For the text-containing cell, return its midpoint in [X, Y] coordinate format. 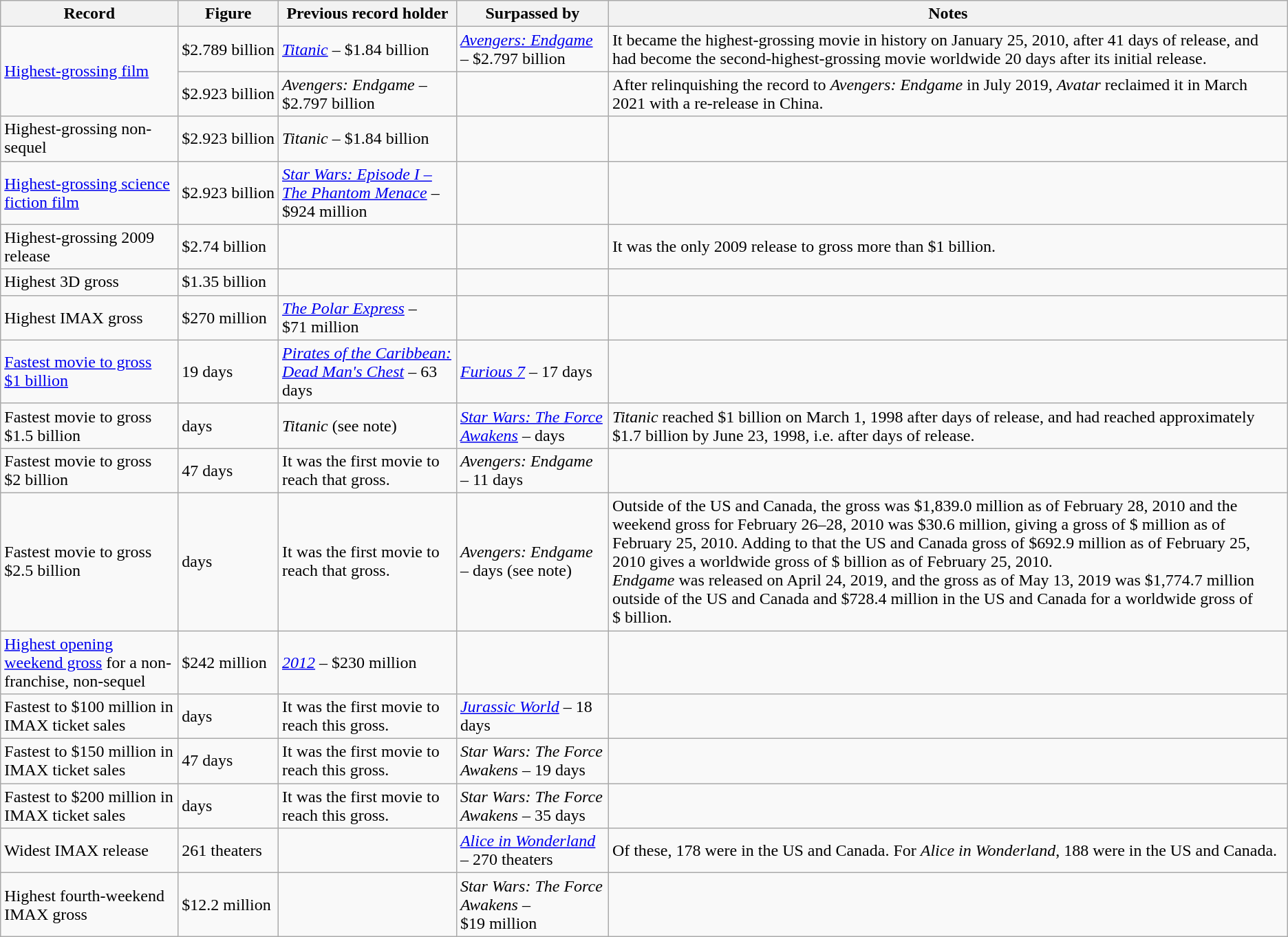
Highest-grossing 2009 release [89, 246]
Notes [948, 14]
Highest opening weekend gross for a non-franchise, non-sequel [89, 662]
$270 million [228, 318]
Of these, 178 were in the US and Canada. For Alice in Wonderland, 188 were in the US and Canada. [948, 850]
$242 million [228, 662]
Furious 7 – 17 days [533, 371]
Alice in Wonderland – 270 theaters [533, 850]
It was the only 2009 release to gross more than $1 billion. [948, 246]
Highest 3D gross [89, 282]
The Polar Express – $71 million [367, 318]
Pirates of the Caribbean: Dead Man's Chest – 63 days [367, 371]
After relinquishing the record to Avengers: Endgame in July 2019, Avatar reclaimed it in March 2021 with a re-release in China. [948, 94]
Fastest movie to gross $1.5 billion [89, 425]
Highest fourth-weekend IMAX gross [89, 905]
Figure [228, 14]
Star Wars: The Force Awakens – $19 million [533, 905]
Star Wars: The Force Awakens – days [533, 425]
Star Wars: Episode I – The Phantom Menace – $924 million [367, 193]
Fastest movie to gross $1 billion [89, 371]
Highest-grossing science fiction film [89, 193]
Titanic (see note) [367, 425]
Previous record holder [367, 14]
Surpassed by [533, 14]
Fastest to $200 million in IMAX ticket sales [89, 806]
Highest IMAX gross [89, 318]
$2.789 billion [228, 50]
Star Wars: The Force Awakens – 35 days [533, 806]
Fastest to $100 million in IMAX ticket sales [89, 717]
Jurassic World – 18 days [533, 717]
Record [89, 14]
19 days [228, 371]
2012 – $230 million [367, 662]
Fastest movie to gross $2.5 billion [89, 561]
Star Wars: The Force Awakens – 19 days [533, 761]
Avengers: Endgame – 11 days [533, 471]
$12.2 million [228, 905]
$1.35 billion [228, 282]
Fastest movie to gross $2 billion [89, 471]
Highest-grossing non-sequel [89, 139]
Widest IMAX release [89, 850]
Avengers: Endgame – days (see note) [533, 561]
$2.74 billion [228, 246]
261 theaters [228, 850]
Highest-grossing film [89, 72]
Fastest to $150 million in IMAX ticket sales [89, 761]
